Search for the cell housing the specified text and yield its (X, Y) center coordinate. 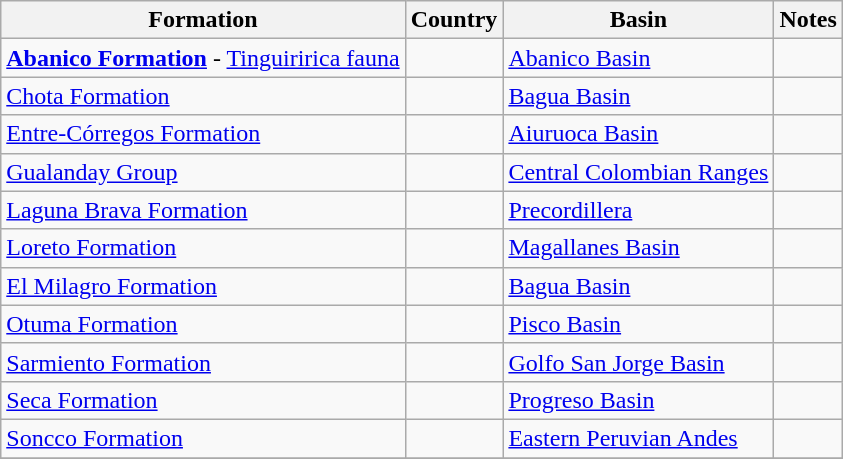
Precordillera (638, 210)
Abanico Formation - Tinguiririca fauna (203, 58)
Pisco Basin (638, 324)
Sarmiento Formation (203, 362)
El Milagro Formation (203, 286)
Progreso Basin (638, 400)
Gualanday Group (203, 172)
Golfo San Jorge Basin (638, 362)
Seca Formation (203, 400)
Laguna Brava Formation (203, 210)
Abanico Basin (638, 58)
Notes (808, 20)
Magallanes Basin (638, 248)
Central Colombian Ranges (638, 172)
Soncco Formation (203, 438)
Eastern Peruvian Andes (638, 438)
Entre-Córregos Formation (203, 134)
Loreto Formation (203, 248)
Basin (638, 20)
Formation (203, 20)
Aiuruoca Basin (638, 134)
Otuma Formation (203, 324)
Country (454, 20)
Chota Formation (203, 96)
